Determine the (X, Y) coordinate at the center of the cell enclosing the given text.  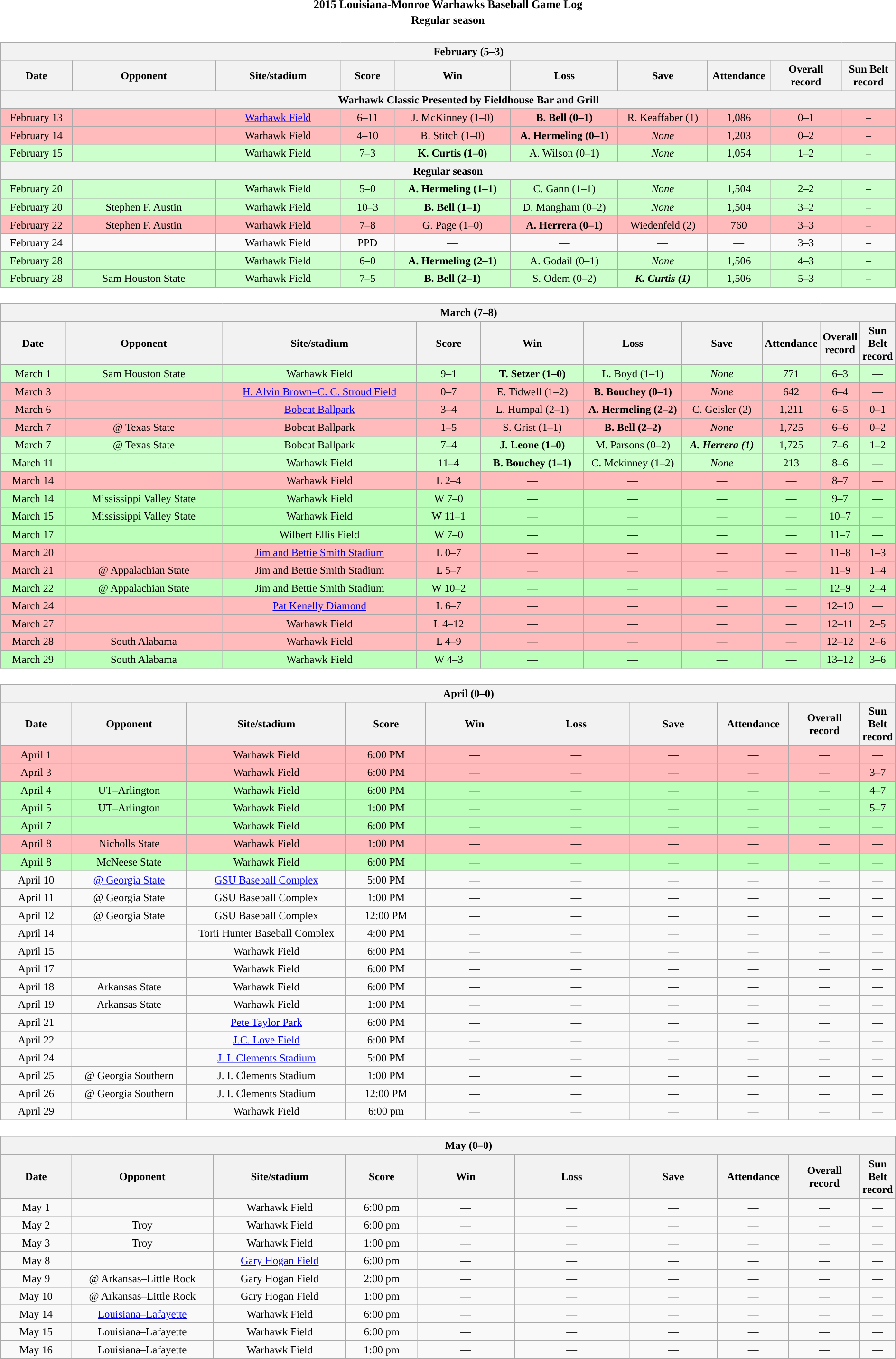
B. Bouchey (0–1) (633, 391)
L 2–4 (449, 481)
A. Wilson (0–1) (564, 153)
Wilbert Ellis Field (319, 534)
7–5 (367, 278)
L. Boyd (1–1) (633, 374)
2–2 (806, 189)
February 14 (36, 136)
L 0–7 (449, 552)
11–4 (449, 463)
11–7 (840, 534)
C. Gann (1–1) (564, 189)
2–6 (878, 642)
May 8 (36, 1260)
760 (739, 225)
L 6–7 (449, 605)
7–6 (840, 445)
9–1 (449, 374)
Warhawk Classic Presented by Fieldhouse Bar and Grill (448, 100)
B. Stitch (1–0) (453, 136)
April 7 (36, 826)
February 22 (36, 225)
May 2 (36, 1225)
April 15 (36, 951)
5–3 (806, 278)
4–3 (806, 261)
L 5–7 (449, 570)
11–9 (840, 570)
11–8 (840, 552)
5–0 (367, 189)
W 11–1 (449, 516)
12–10 (840, 605)
W 10–2 (449, 588)
March 28 (33, 642)
6–0 (367, 261)
May 1 (36, 1207)
J. Leone (1–0) (532, 445)
March 21 (33, 570)
J.C. Love Field (266, 1040)
L 4–9 (449, 642)
9–7 (840, 499)
6–6 (840, 427)
McNeese State (129, 862)
K. Curtis (1–0) (453, 153)
A. Hermeling (1–1) (453, 189)
7–8 (367, 225)
1,086 (739, 118)
8–6 (840, 463)
1–3 (878, 552)
February 13 (36, 118)
April 4 (36, 791)
E. Tidwell (1–2) (532, 391)
April 19 (36, 1005)
PPD (367, 242)
April 17 (36, 969)
6–11 (367, 118)
3–4 (449, 410)
H. Alvin Brown–C. C. Stroud Field (319, 391)
May 14 (36, 1314)
April 21 (36, 1022)
February 15 (36, 153)
L. Humpal (2–1) (532, 410)
March 15 (33, 516)
8–7 (840, 481)
B. Bell (2–1) (453, 278)
Torii Hunter Baseball Complex (266, 933)
1,054 (739, 153)
J. McKinney (1–0) (453, 118)
April 25 (36, 1076)
2–5 (878, 624)
March 11 (33, 463)
1–5 (449, 427)
771 (791, 374)
6–5 (840, 410)
March 20 (33, 552)
March 3 (33, 391)
April 26 (36, 1094)
A. Hermeling (2–2) (633, 410)
May 3 (36, 1243)
642 (791, 391)
3–2 (806, 207)
May (0–0) (448, 1145)
M. Parsons (0–2) (633, 445)
February (5–3) (448, 51)
B. Bell (2–2) (633, 427)
G. Page (1–0) (453, 225)
10–3 (367, 207)
April 12 (36, 915)
April 11 (36, 897)
March (7–8) (448, 312)
B. Bell (0–1) (564, 118)
Wiedenfeld (2) (663, 225)
5–7 (878, 808)
S. Grist (1–1) (532, 427)
Nicholls State (129, 844)
Pat Kenelly Diamond (319, 605)
Pete Taylor Park (266, 1022)
T. Setzer (1–0) (532, 374)
R. Keaffaber (1) (663, 118)
D. Mangham (0–2) (564, 207)
April 3 (36, 773)
May 16 (36, 1350)
4–10 (367, 136)
March 1 (33, 374)
April 10 (36, 880)
May 15 (36, 1332)
April 24 (36, 1058)
S. Odem (0–2) (564, 278)
3–6 (878, 659)
A. Herrera (1) (722, 445)
April 5 (36, 808)
B. Bell (1–1) (453, 207)
213 (791, 463)
1,203 (739, 136)
3–7 (878, 773)
1–4 (878, 570)
K. Curtis (1) (663, 278)
2:00 pm (382, 1278)
March 22 (33, 588)
A. Hermeling (0–1) (564, 136)
W 4–3 (449, 659)
12–12 (840, 642)
A. Godail (0–1) (564, 261)
April 18 (36, 987)
April 29 (36, 1111)
March 24 (33, 605)
March 27 (33, 624)
13–12 (840, 659)
1,211 (791, 410)
May 9 (36, 1278)
C. Mckinney (1–2) (633, 463)
L 4–12 (449, 624)
6–3 (840, 374)
April (0–0) (448, 693)
7–4 (449, 445)
7–3 (367, 153)
March 29 (33, 659)
10–7 (840, 516)
B. Bouchey (1–1) (532, 463)
C. Geisler (2) (722, 410)
0–7 (449, 391)
March 17 (33, 534)
4–7 (878, 791)
4:00 PM (386, 933)
April 1 (36, 754)
12–9 (840, 588)
2–4 (878, 588)
May 10 (36, 1296)
12–11 (840, 624)
6–4 (840, 391)
April 14 (36, 933)
February 24 (36, 242)
A. Hermeling (2–1) (453, 261)
April 22 (36, 1040)
Regular season (448, 171)
March 6 (33, 410)
A. Herrera (0–1) (564, 225)
